Extract the (X, Y) coordinate from the center of the cell holding the provided text.  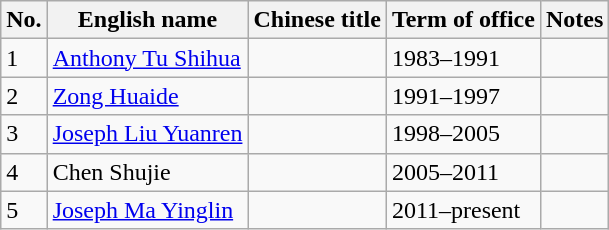
Chen Shujie (148, 172)
No. (24, 20)
5 (24, 210)
Term of office (463, 20)
Notes (574, 20)
2 (24, 96)
2011–present (463, 210)
Chinese title (317, 20)
Joseph Ma Yinglin (148, 210)
2005–2011 (463, 172)
Anthony Tu Shihua (148, 58)
1991–1997 (463, 96)
1 (24, 58)
1983–1991 (463, 58)
Zong Huaide (148, 96)
1998–2005 (463, 134)
3 (24, 134)
4 (24, 172)
Joseph Liu Yuanren (148, 134)
English name (148, 20)
